Scan for the cell matching the given text and deliver its [X, Y] coordinate at center. 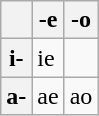
i- [16, 58]
ao [81, 96]
-e [48, 20]
a- [16, 96]
ie [48, 58]
-o [81, 20]
ae [48, 96]
